Determine the [x, y] coordinate at the center of the cell enclosing the given text.  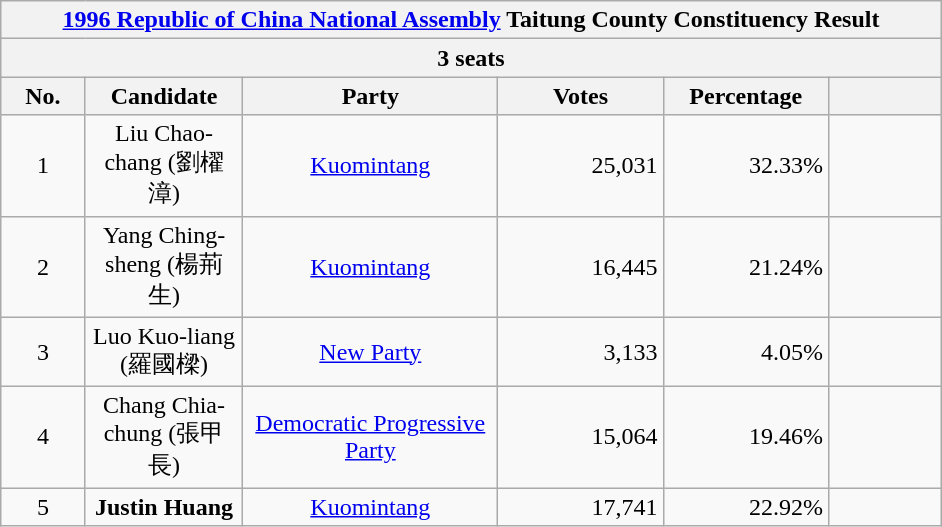
4 [42, 438]
3 seats [470, 58]
4.05% [746, 352]
Party [370, 96]
Democratic Progressive Party [370, 438]
3 [42, 352]
New Party [370, 352]
15,064 [580, 438]
Chang Chia-chung (張甲長) [164, 438]
3,133 [580, 352]
Votes [580, 96]
1 [42, 166]
Percentage [746, 96]
Yang Ching-sheng (楊荊生) [164, 266]
5 [42, 507]
Candidate [164, 96]
2 [42, 266]
22.92% [746, 507]
32.33% [746, 166]
Justin Huang [164, 507]
16,445 [580, 266]
17,741 [580, 507]
Liu Chao-chang (劉櫂漳) [164, 166]
No. [42, 96]
25,031 [580, 166]
Luo Kuo-liang (羅國樑) [164, 352]
1996 Republic of China National Assembly Taitung County Constituency Result [470, 20]
19.46% [746, 438]
21.24% [746, 266]
